Scan for the cell matching the given text and deliver its [x, y] coordinate at center. 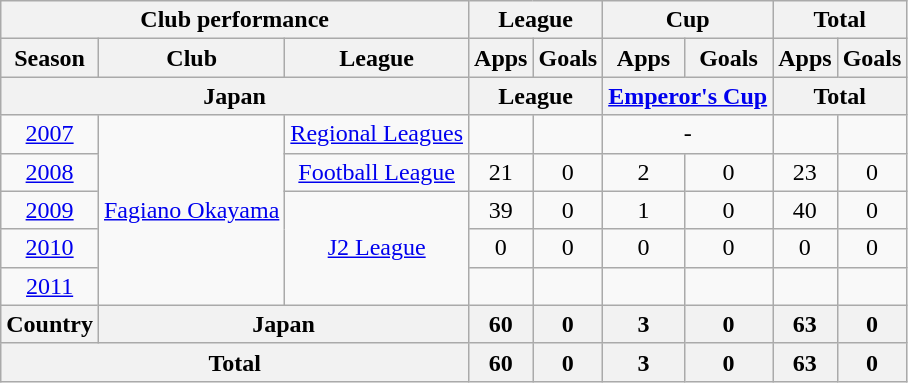
Club performance [235, 20]
J2 League [377, 248]
2009 [50, 210]
2011 [50, 286]
2008 [50, 172]
Fagiano Okayama [191, 210]
23 [805, 172]
2 [644, 172]
Regional Leagues [377, 134]
39 [501, 210]
Season [50, 58]
Club [191, 58]
- [688, 134]
Country [50, 324]
2010 [50, 248]
2007 [50, 134]
1 [644, 210]
Emperor's Cup [688, 96]
Football League [377, 172]
40 [805, 210]
21 [501, 172]
Cup [688, 20]
